Detect which cell encompasses the target text, then output its (x, y) center coordinate. 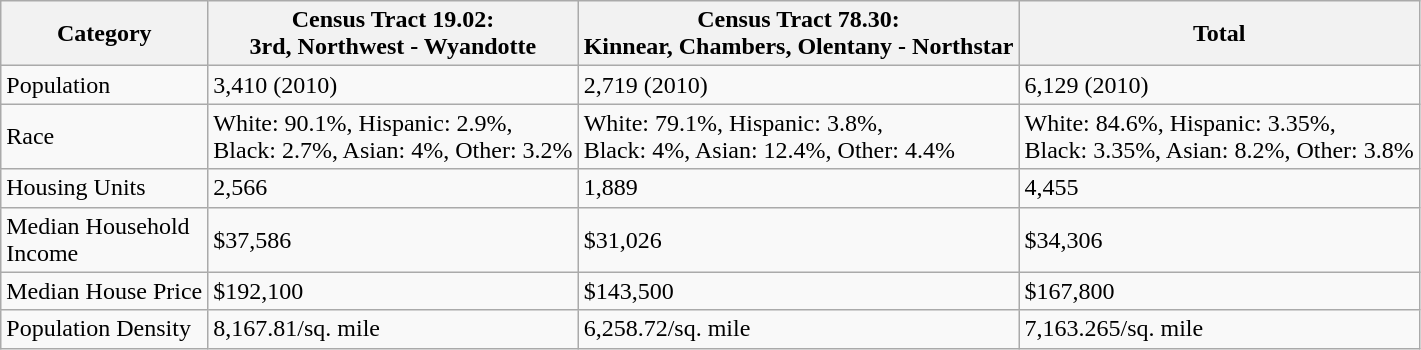
Population (104, 85)
2,719 (2010) (798, 85)
$143,500 (798, 291)
1,889 (798, 188)
Total (1219, 34)
$37,586 (393, 240)
$34,306 (1219, 240)
7,163.265/sq. mile (1219, 329)
White: 79.1%, Hispanic: 3.8%,Black: 4%, Asian: 12.4%, Other: 4.4% (798, 136)
Category (104, 34)
Census Tract 19.02:3rd, Northwest - Wyandotte (393, 34)
White: 84.6%, Hispanic: 3.35%,Black: 3.35%, Asian: 8.2%, Other: 3.8% (1219, 136)
Median HouseholdIncome (104, 240)
8,167.81/sq. mile (393, 329)
Median House Price (104, 291)
$31,026 (798, 240)
4,455 (1219, 188)
$167,800 (1219, 291)
Housing Units (104, 188)
White: 90.1%, Hispanic: 2.9%,Black: 2.7%, Asian: 4%, Other: 3.2% (393, 136)
6,129 (2010) (1219, 85)
$192,100 (393, 291)
Census Tract 78.30:Kinnear, Chambers, Olentany - Northstar (798, 34)
Population Density (104, 329)
6,258.72/sq. mile (798, 329)
3,410 (2010) (393, 85)
2,566 (393, 188)
Race (104, 136)
